Provide the [X, Y] coordinate of the cell's center where the given text is located.  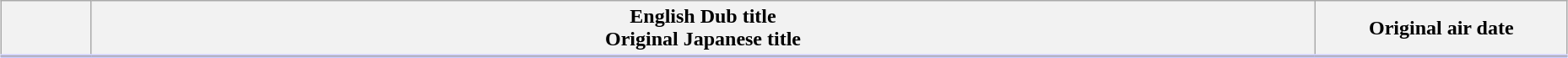
English Dub titleOriginal Japanese title [703, 29]
Original air date [1441, 29]
